Output the [x, y] coordinate of the center of the cell containing the given text.  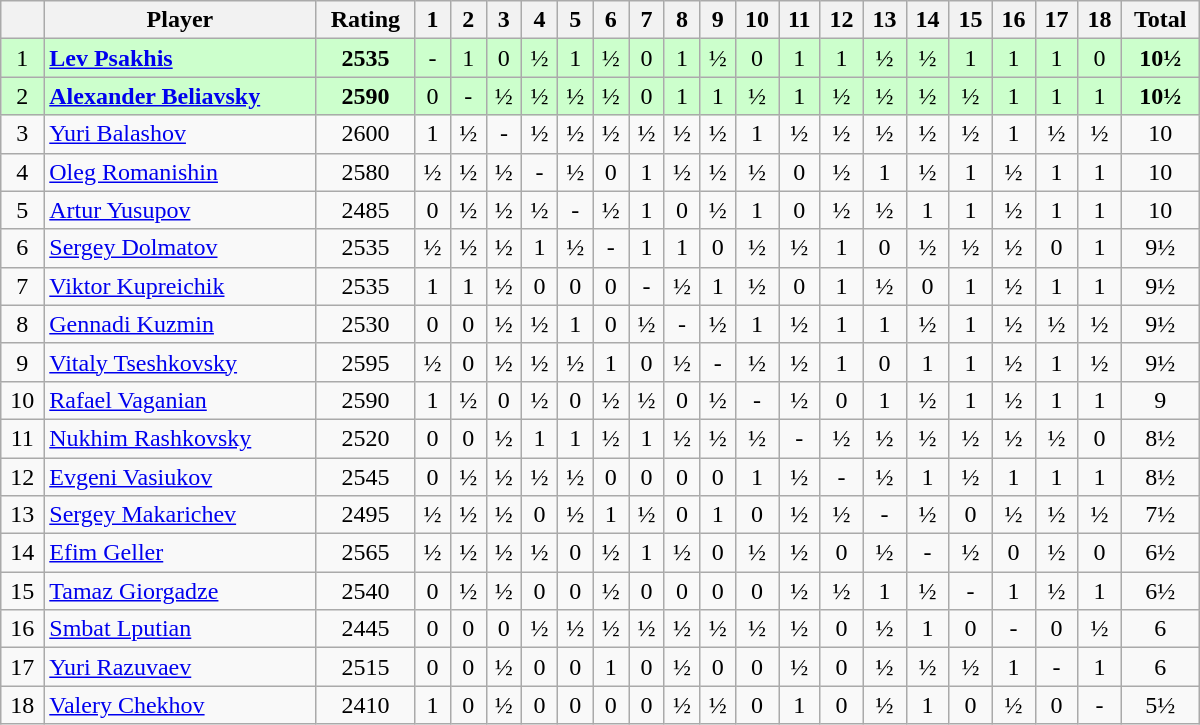
5½ [1160, 705]
Alexander Beliavsky [180, 96]
2515 [366, 667]
Total [1160, 20]
Gennadi Kuzmin [180, 324]
Yuri Balashov [180, 134]
2600 [366, 134]
Valery Chekhov [180, 705]
2540 [366, 591]
Evgeni Vasiukov [180, 477]
Player [180, 20]
2445 [366, 629]
Vitaly Tseshkovsky [180, 362]
2520 [366, 438]
Smbat Lputian [180, 629]
Yuri Razuvaev [180, 667]
2595 [366, 362]
Oleg Romanishin [180, 172]
7½ [1160, 515]
2545 [366, 477]
Sergey Makarichev [180, 515]
2410 [366, 705]
Viktor Kupreichik [180, 286]
2565 [366, 553]
2495 [366, 515]
Efim Geller [180, 553]
Nukhim Rashkovsky [180, 438]
Rafael Vaganian [180, 400]
2580 [366, 172]
Rating [366, 20]
2530 [366, 324]
Lev Psakhis [180, 58]
Tamaz Giorgadze [180, 591]
Sergey Dolmatov [180, 248]
Artur Yusupov [180, 210]
2485 [366, 210]
